For the text-containing cell, return its midpoint in (X, Y) coordinate format. 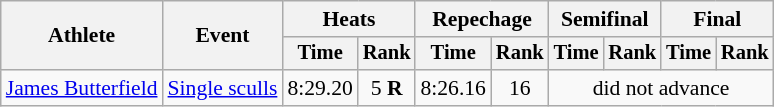
Single sculls (223, 88)
did not advance (662, 88)
Semifinal (605, 19)
Heats (348, 19)
16 (520, 88)
8:29.20 (320, 88)
James Butterfield (82, 88)
Athlete (82, 36)
Repechage (482, 19)
5 R (387, 88)
Final (717, 19)
Event (223, 36)
8:26.16 (452, 88)
